From the cell containing the given text, extract its center point as (x, y) coordinate. 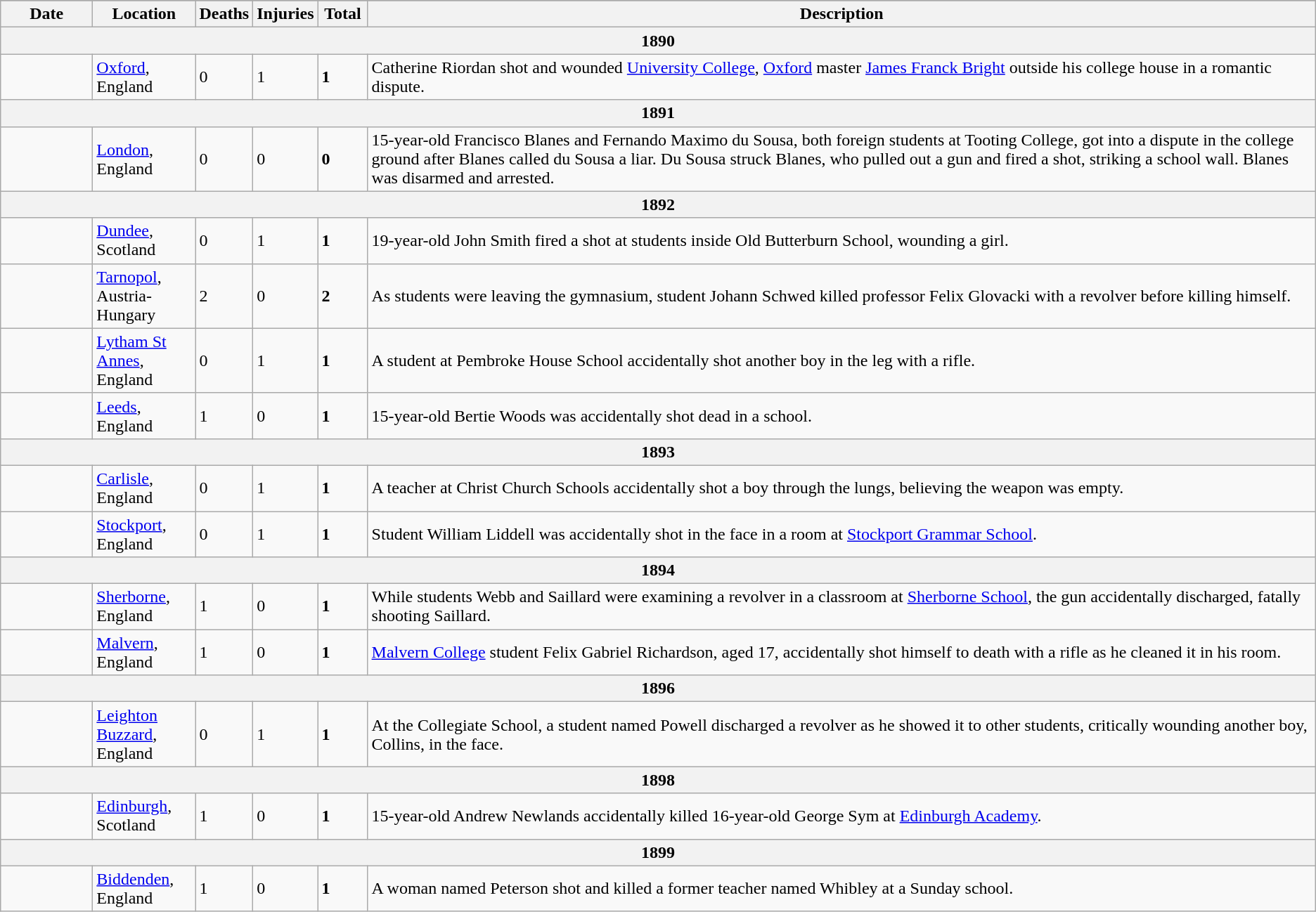
Location (144, 14)
Description (841, 14)
Total (343, 14)
1898 (658, 780)
Stockport, England (144, 534)
Malvern, England (144, 652)
1896 (658, 689)
Biddenden, England (144, 888)
Lytham St Annes, England (144, 360)
Injuries (285, 14)
Tarnopol, Austria-Hungary (144, 296)
15-year-old Andrew Newlands accidentally killed 16-year-old George Sym at Edinburgh Academy. (841, 816)
1892 (658, 204)
Edinburgh, Scotland (144, 816)
Malvern College student Felix Gabriel Richardson, aged 17, accidentally shot himself to death with a rifle as he cleaned it in his room. (841, 652)
1893 (658, 452)
Carlisle, England (144, 488)
15-year-old Bertie Woods was accidentally shot dead in a school. (841, 416)
A woman named Peterson shot and killed a former teacher named Whibley at a Sunday school. (841, 888)
1894 (658, 571)
1891 (658, 113)
1890 (658, 41)
A teacher at Christ Church Schools accidentally shot a boy through the lungs, believing the weapon was empty. (841, 488)
Student William Liddell was accidentally shot in the face in a room at Stockport Grammar School. (841, 534)
Catherine Riordan shot and wounded University College, Oxford master James Franck Bright outside his college house in a romantic dispute. (841, 77)
Leeds, England (144, 416)
As students were leaving the gymnasium, student Johann Schwed killed professor Felix Glovacki with a revolver before killing himself. (841, 296)
Sherborne, England (144, 607)
London, England (144, 159)
Dundee, Scotland (144, 240)
A student at Pembroke House School accidentally shot another boy in the leg with a rifle. (841, 360)
Leighton Buzzard, England (144, 734)
Deaths (224, 14)
19-year-old John Smith fired a shot at students inside Old Butterburn School, wounding a girl. (841, 240)
Date (46, 14)
1899 (658, 852)
Oxford, England (144, 77)
